Locate the cell with the specified text and output its (x, y) center coordinate. 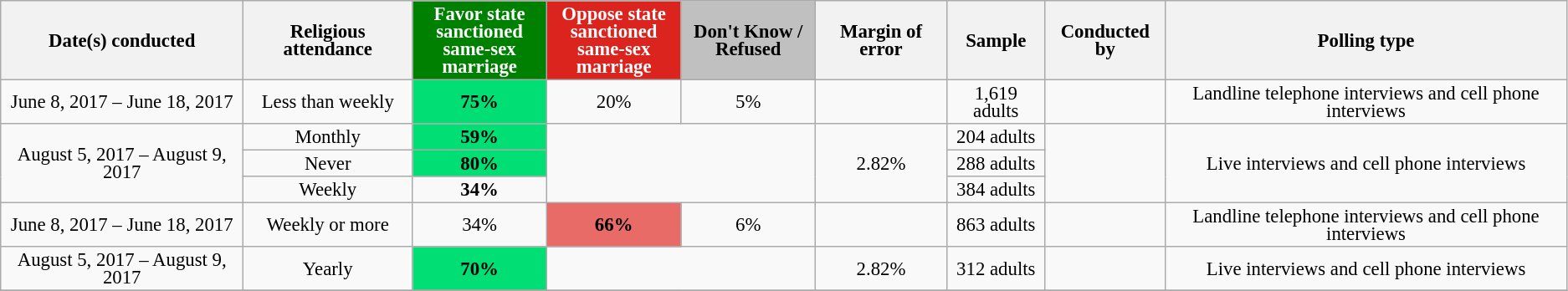
6% (748, 226)
Less than weekly (328, 102)
66% (614, 226)
20% (614, 102)
80% (480, 164)
Sample (996, 40)
Conducted by (1104, 40)
Live interviews and cell phone interviews (1366, 164)
5% (748, 102)
Weekly (328, 190)
Religious attendance (328, 40)
2.82% (882, 164)
Date(s) conducted (122, 40)
Favor state sanctioned same-sex marriage (480, 40)
Don't Know / Refused (748, 40)
384 adults (996, 190)
863 adults (996, 226)
Oppose state sanctioned same-sex marriage (614, 40)
Never (328, 164)
75% (480, 102)
Polling type (1366, 40)
August 5, 2017 – August 9, 2017 (122, 164)
204 adults (996, 137)
Monthly (328, 137)
288 adults (996, 164)
Margin of error (882, 40)
1,619 adults (996, 102)
Weekly or more (328, 226)
59% (480, 137)
